Search for the cell housing the specified text and yield its [x, y] center coordinate. 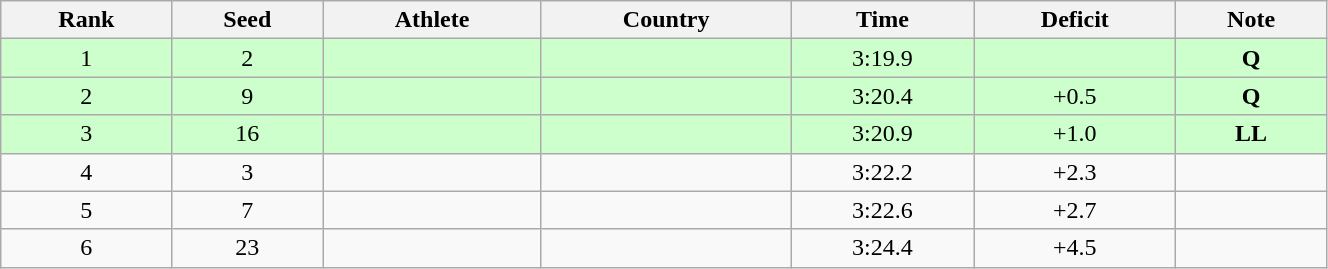
5 [86, 210]
Country [666, 20]
+0.5 [1075, 96]
+4.5 [1075, 248]
Note [1252, 20]
3:19.9 [882, 58]
3:22.2 [882, 172]
3:20.9 [882, 134]
Athlete [432, 20]
7 [248, 210]
9 [248, 96]
1 [86, 58]
3:22.6 [882, 210]
+1.0 [1075, 134]
Seed [248, 20]
6 [86, 248]
Rank [86, 20]
LL [1252, 134]
3:20.4 [882, 96]
Time [882, 20]
16 [248, 134]
Deficit [1075, 20]
+2.7 [1075, 210]
+2.3 [1075, 172]
4 [86, 172]
23 [248, 248]
3:24.4 [882, 248]
